For the text-containing cell, return its midpoint in [x, y] coordinate format. 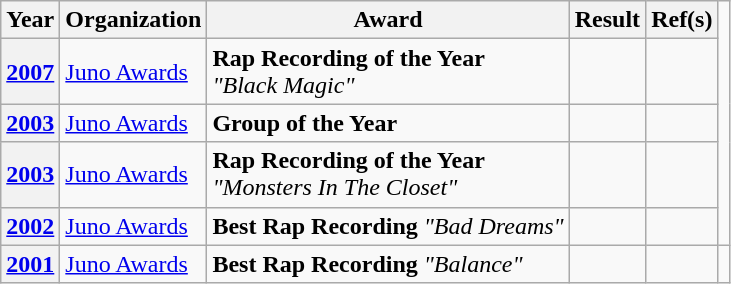
Group of the Year [388, 123]
Award [388, 20]
Best Rap Recording "Balance" [388, 264]
Rap Recording of the Year"Black Magic" [388, 72]
Ref(s) [682, 20]
Best Rap Recording "Bad Dreams" [388, 226]
Year [30, 20]
2001 [30, 264]
2002 [30, 226]
2007 [30, 72]
Rap Recording of the Year"Monsters In The Closet" [388, 174]
Result [607, 20]
Organization [134, 20]
